Scan for the cell matching the given text and deliver its [x, y] coordinate at center. 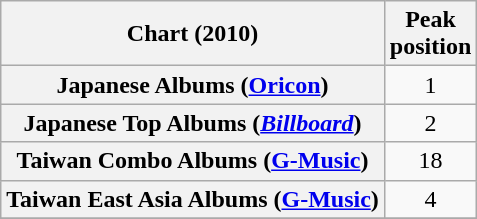
Taiwan Combo Albums (G-Music) [193, 161]
Japanese Top Albums (Billboard) [193, 123]
Japanese Albums (Oricon) [193, 85]
2 [430, 123]
Chart (2010) [193, 34]
1 [430, 85]
4 [430, 199]
Taiwan East Asia Albums (G-Music) [193, 199]
Peakposition [430, 34]
18 [430, 161]
